Detect which cell encompasses the target text, then output its [X, Y] center coordinate. 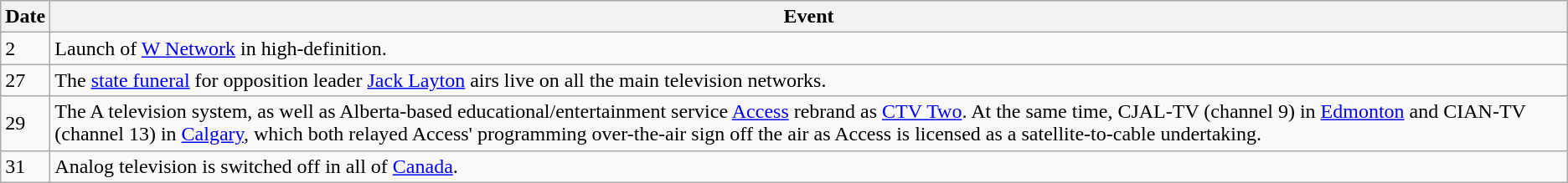
29 [25, 124]
Launch of W Network in high-definition. [809, 48]
Analog television is switched off in all of Canada. [809, 166]
The state funeral for opposition leader Jack Layton airs live on all the main television networks. [809, 80]
31 [25, 166]
2 [25, 48]
Date [25, 17]
Event [809, 17]
27 [25, 80]
